Find where the given text appears and provide that cell's center as (X, Y) coordinate. 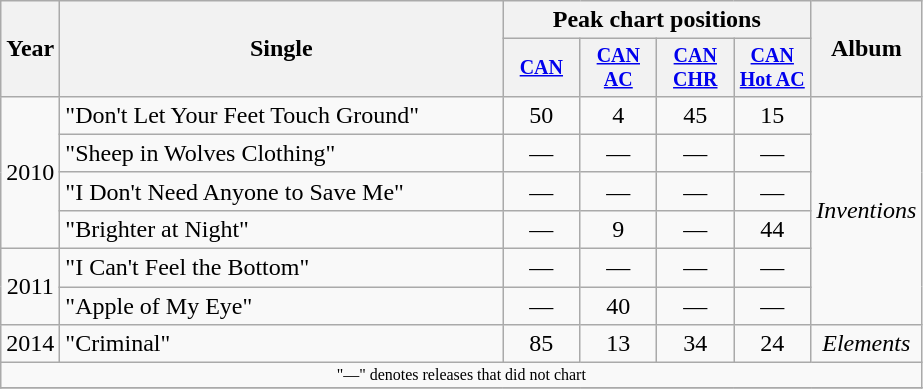
9 (618, 229)
Album (866, 49)
13 (618, 344)
CAN (542, 68)
"I Don't Need Anyone to Save Me" (282, 191)
85 (542, 344)
Elements (866, 344)
24 (772, 344)
"Don't Let Your Feet Touch Ground" (282, 115)
Year (30, 49)
"Brighter at Night" (282, 229)
45 (696, 115)
15 (772, 115)
2010 (30, 172)
50 (542, 115)
34 (696, 344)
4 (618, 115)
CAN AC (618, 68)
"Criminal" (282, 344)
Inventions (866, 210)
"Apple of My Eye" (282, 306)
Single (282, 49)
2011 (30, 287)
CAN Hot AC (772, 68)
"I Can't Feel the Bottom" (282, 268)
40 (618, 306)
CAN CHR (696, 68)
"—" denotes releases that did not chart (462, 375)
2014 (30, 344)
Peak chart positions (657, 20)
"Sheep in Wolves Clothing" (282, 153)
44 (772, 229)
